Return the [X, Y] coordinate for the center point of the cell that contains the specified text.  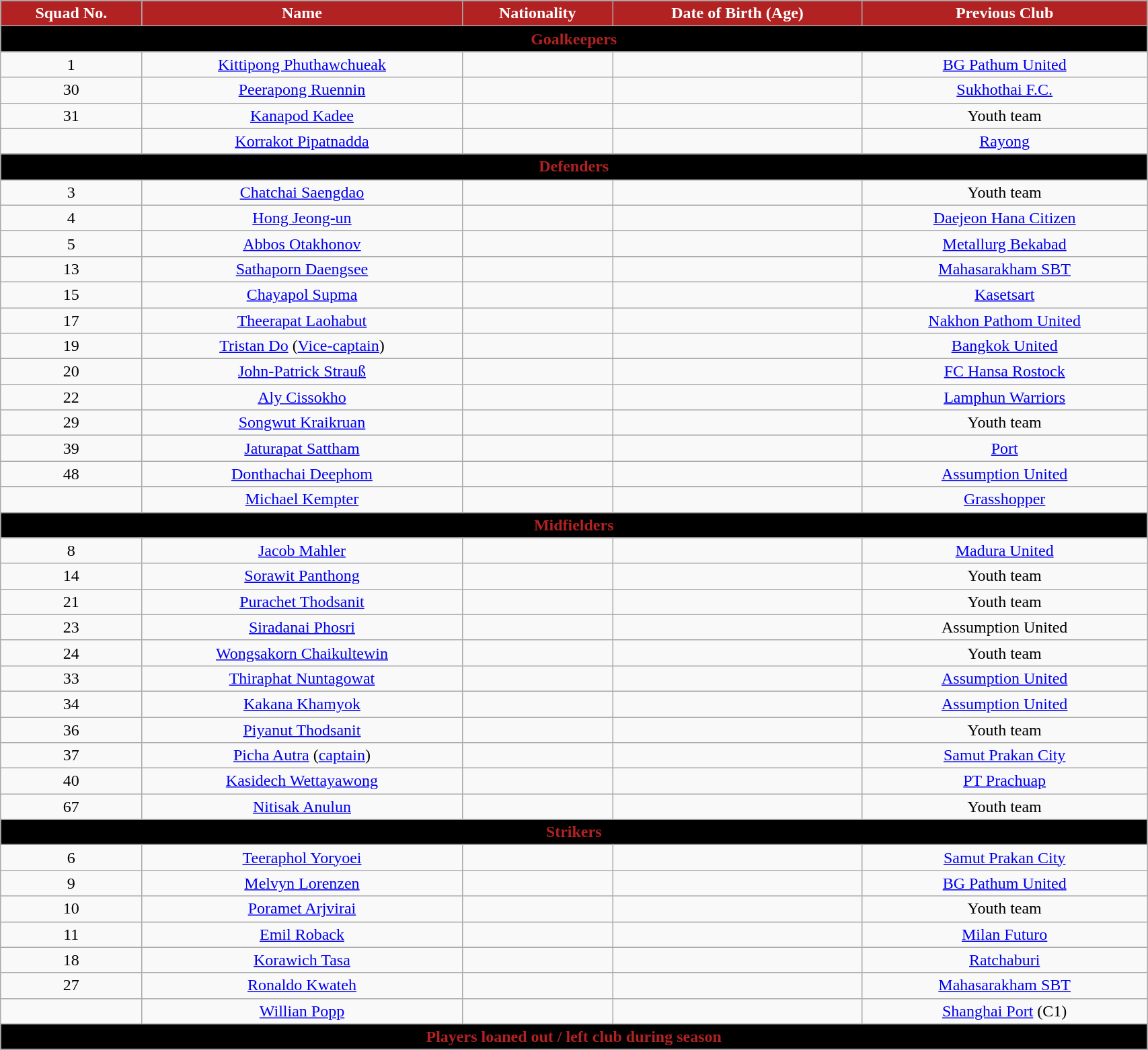
1 [71, 65]
Aly Cissokho [302, 397]
Purachet Thodsanit [302, 602]
48 [71, 474]
36 [71, 729]
9 [71, 883]
34 [71, 704]
Chatchai Saengdao [302, 192]
Sorawit Panthong [302, 576]
Squad No. [71, 13]
4 [71, 218]
Kasetsart [1005, 294]
33 [71, 678]
Sukhothai F.C. [1005, 90]
40 [71, 781]
Kanapod Kadee [302, 116]
Bangkok United [1005, 346]
29 [71, 423]
Wongsakorn Chaikultewin [302, 653]
31 [71, 116]
Date of Birth (Age) [737, 13]
Name [302, 13]
Donthachai Deephom [302, 474]
23 [71, 627]
Kittipong Phuthawchueak [302, 65]
Grasshopper [1005, 499]
Picha Autra (captain) [302, 756]
John-Patrick Strauß [302, 372]
67 [71, 807]
Theerapat Laohabut [302, 321]
Korrakot Pipatnadda [302, 141]
22 [71, 397]
Melvyn Lorenzen [302, 883]
3 [71, 192]
27 [71, 985]
FC Hansa Rostock [1005, 372]
39 [71, 448]
Jaturapat Sattham [302, 448]
Strikers [574, 832]
Michael Kempter [302, 499]
Hong Jeong-un [302, 218]
13 [71, 269]
Previous Club [1005, 13]
Emil Roback [302, 934]
Kakana Khamyok [302, 704]
Kasidech Wettayawong [302, 781]
Daejeon Hana Citizen [1005, 218]
30 [71, 90]
Peerapong Ruennin [302, 90]
20 [71, 372]
Tristan Do (Vice-captain) [302, 346]
Players loaned out / left club during season [574, 1037]
Port [1005, 448]
Chayapol Supma [302, 294]
15 [71, 294]
Thiraphat Nuntagowat [302, 678]
Siradanai Phosri [302, 627]
Defenders [574, 167]
14 [71, 576]
Milan Futuro [1005, 934]
Korawich Tasa [302, 960]
8 [71, 551]
Nakhon Pathom United [1005, 321]
Metallurg Bekabad [1005, 243]
Songwut Kraikruan [302, 423]
Piyanut Thodsanit [302, 729]
Shanghai Port (C1) [1005, 1011]
Willian Popp [302, 1011]
24 [71, 653]
37 [71, 756]
18 [71, 960]
Ratchaburi [1005, 960]
Jacob Mahler [302, 551]
5 [71, 243]
Nitisak Anulun [302, 807]
Poramet Arjvirai [302, 909]
17 [71, 321]
Sathaporn Daengsee [302, 269]
Midfielders [574, 525]
10 [71, 909]
Rayong [1005, 141]
Teeraphol Yoryoei [302, 858]
Ronaldo Kwateh [302, 985]
11 [71, 934]
Lamphun Warriors [1005, 397]
21 [71, 602]
19 [71, 346]
Madura United [1005, 551]
PT Prachuap [1005, 781]
Abbos Otakhonov [302, 243]
6 [71, 858]
Nationality [537, 13]
Goalkeepers [574, 39]
